Identify which cell holds the provided text, then report its (x, y) central coordinate. 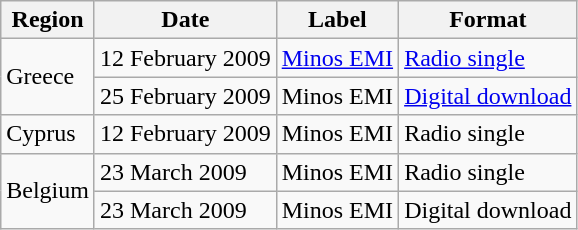
Format (488, 20)
Region (48, 20)
Label (337, 20)
Cyprus (48, 134)
Date (185, 20)
Greece (48, 77)
Belgium (48, 191)
25 February 2009 (185, 96)
